Return the (X, Y) coordinate for the center point of the cell that contains the specified text.  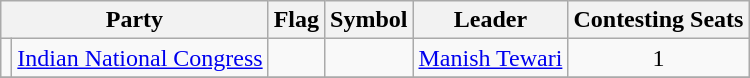
Indian National Congress (140, 58)
Party (134, 20)
Manish Tewari (490, 58)
Contesting Seats (658, 20)
1 (658, 58)
Flag (296, 20)
Leader (490, 20)
Symbol (369, 20)
